Capture the cell that displays the provided text and extract its [X, Y] central coordinate. 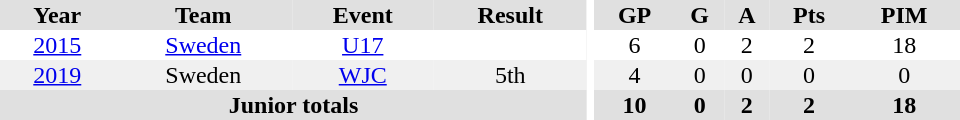
6 [635, 45]
2019 [58, 75]
PIM [904, 15]
Event [363, 15]
Team [204, 15]
10 [635, 105]
2015 [58, 45]
Result [511, 15]
Junior totals [294, 105]
4 [635, 75]
A [747, 15]
5th [511, 75]
GP [635, 15]
Year [58, 15]
Pts [810, 15]
G [700, 15]
U17 [363, 45]
WJC [363, 75]
